Find where the given text appears and provide that cell's center as (X, Y) coordinate. 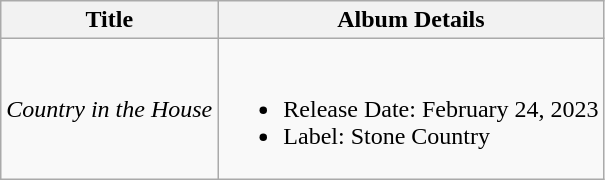
Album Details (411, 20)
Country in the House (110, 109)
Title (110, 20)
Release Date: February 24, 2023Label: Stone Country (411, 109)
